Scan for the cell matching the given text and deliver its [X, Y] coordinate at center. 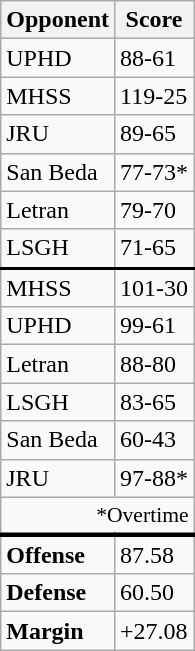
*Overtime [98, 516]
Offense [58, 554]
88-61 [154, 58]
Opponent [58, 20]
97-88* [154, 478]
83-65 [154, 402]
+27.08 [154, 631]
99-61 [154, 326]
87.58 [154, 554]
88-80 [154, 364]
77-73* [154, 172]
Margin [58, 631]
Defense [58, 593]
60.50 [154, 593]
101-30 [154, 288]
79-70 [154, 210]
71-65 [154, 248]
119-25 [154, 96]
60-43 [154, 440]
89-65 [154, 134]
Score [154, 20]
